Identify which cell holds the provided text, then report its (x, y) central coordinate. 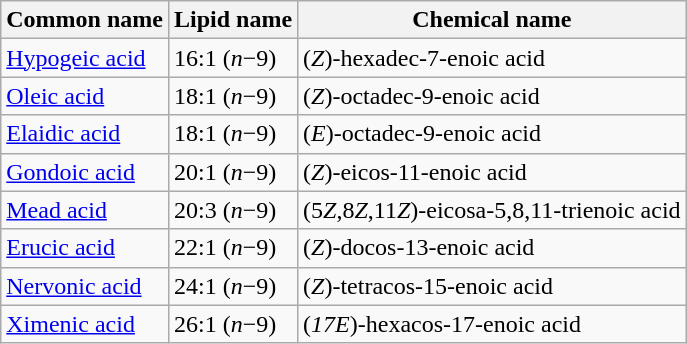
(Z)-docos-13-enoic acid (492, 248)
Elaidic acid (85, 134)
(17E)-hexacos-17-enoic acid (492, 324)
Oleic acid (85, 96)
20:3 (n−9) (232, 210)
24:1 (n−9) (232, 286)
Ximenic acid (85, 324)
(E)-octadec-9-enoic acid (492, 134)
(Z)-hexadec-7-enoic acid (492, 58)
Hypogeic acid (85, 58)
Gondoic acid (85, 172)
Lipid name (232, 20)
26:1 (n−9) (232, 324)
(5Z,8Z,11Z)-eicosa-5,8,11-trienoic acid (492, 210)
Common name (85, 20)
(Z)-tetracos-15-enoic acid (492, 286)
Erucic acid (85, 248)
20:1 (n−9) (232, 172)
16:1 (n−9) (232, 58)
Chemical name (492, 20)
(Z)-octadec-9-enoic acid (492, 96)
(Z)-eicos-11-enoic acid (492, 172)
22:1 (n−9) (232, 248)
Nervonic acid (85, 286)
Mead acid (85, 210)
